From the cell containing the given text, extract its center point as (x, y) coordinate. 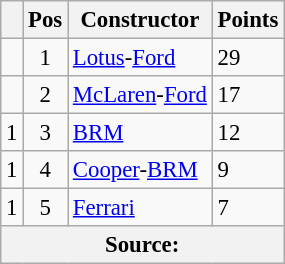
Cooper-BRM (140, 170)
3 (46, 133)
17 (248, 95)
4 (46, 170)
Ferrari (140, 208)
Source: (142, 245)
Pos (46, 20)
Constructor (140, 20)
Lotus-Ford (140, 58)
2 (46, 95)
9 (248, 170)
29 (248, 58)
7 (248, 208)
5 (46, 208)
12 (248, 133)
McLaren-Ford (140, 95)
BRM (140, 133)
Points (248, 20)
